Search for the cell housing the specified text and yield its [x, y] center coordinate. 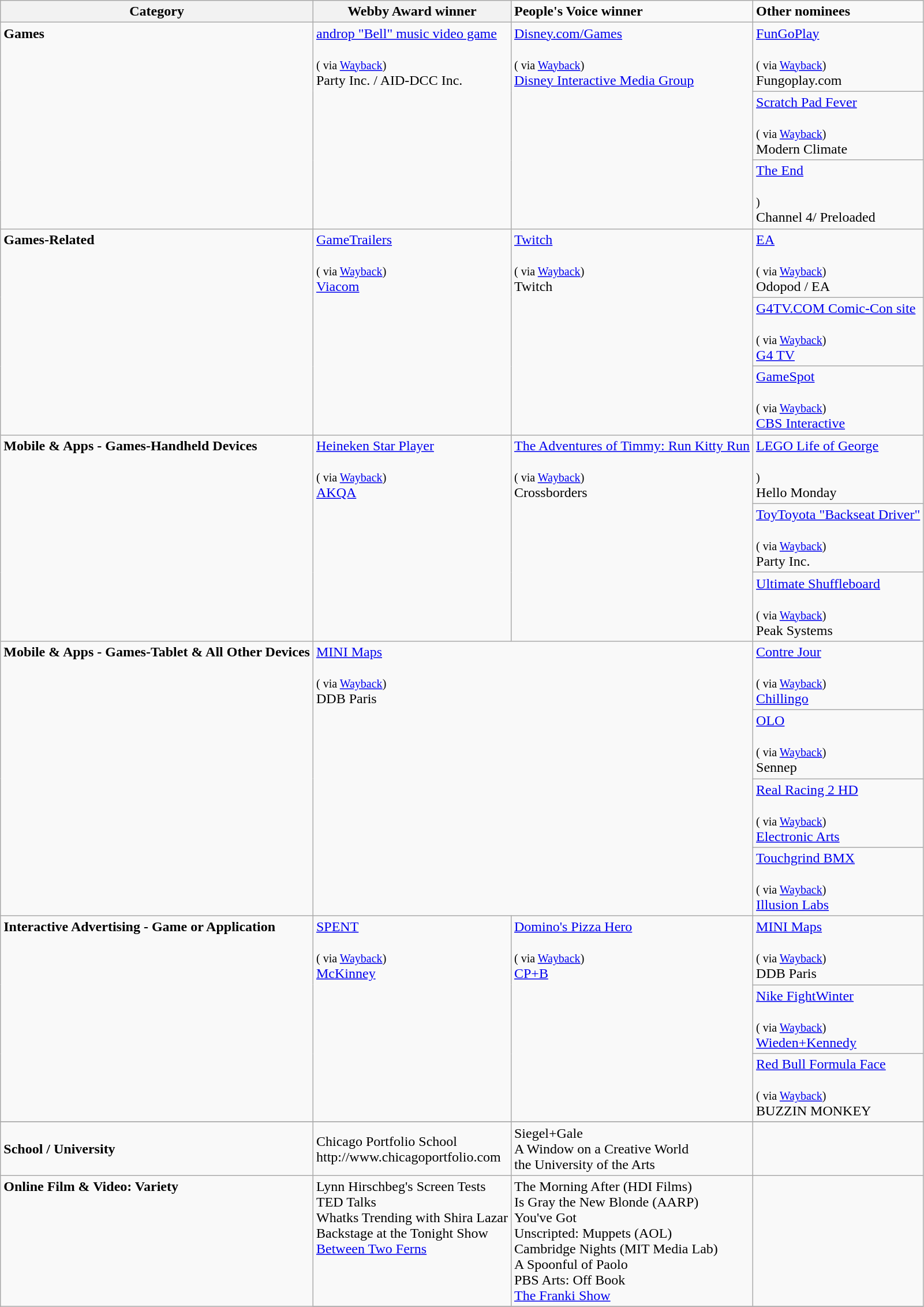
Contre Jour( via Wayback) Chillingo [838, 675]
GameSpot( via Wayback) CBS Interactive [838, 401]
Mobile & Apps - Games-Handheld Devices [157, 538]
Ultimate Shuffleboard( via Wayback) Peak Systems [838, 606]
Nike FightWinter( via Wayback) Wieden+Kennedy [838, 1020]
FunGoPlay( via Wayback) Fungoplay.com [838, 57]
Touchgrind BMX( via Wayback) Illusion Labs [838, 882]
Lynn Hirschbeg's Screen TestsTED Talks Whatks Trending with Shira LazarBackstage at the Tonight ShowBetween Two Ferns [412, 1241]
Chicago Portfolio Schoolhttp://www.chicagoportfolio.com [412, 1149]
Siegel+GaleA Window on a Creative Worldthe University of the Arts [631, 1149]
LEGO Life of George) Hello Monday [838, 469]
The Adventures of Timmy: Run Kitty Run( via Wayback) Crossborders [631, 538]
GameTrailers( via Wayback) Viacom [412, 331]
Mobile & Apps - Games-Tablet & All Other Devices [157, 778]
ToyToyota "Backseat Driver"( via Wayback) Party Inc. [838, 538]
Domino's Pizza Hero( via Wayback) CP+B [631, 1020]
Real Racing 2 HD( via Wayback) Electronic Arts [838, 813]
Games-Related [157, 331]
Other nominees [838, 12]
The End) Channel 4/ Preloaded [838, 194]
Heineken Star Player( via Wayback) AKQA [412, 538]
SPENT( via Wayback) McKinney [412, 1020]
androp "Bell" music video game( via Wayback) Party Inc. / AID-DCC Inc. [412, 126]
Online Film & Video: Variety [157, 1241]
EA( via Wayback) Odopod / EA [838, 263]
G4TV.COM Comic-Con site( via Wayback) G4 TV [838, 331]
Games [157, 126]
Disney.com/Games( via Wayback) Disney Interactive Media Group [631, 126]
People's Voice winner [631, 12]
Category [157, 12]
Webby Award winner [412, 12]
OLO( via Wayback) Sennep [838, 744]
Red Bull Formula Face( via Wayback) BUZZIN MONKEY [838, 1088]
Interactive Advertising - Game or Application [157, 1020]
Twitch( via Wayback) Twitch [631, 331]
Scratch Pad Fever( via Wayback) Modern Climate [838, 126]
School / University [157, 1149]
